Return the [x, y] coordinate for the center point of the cell that contains the specified text.  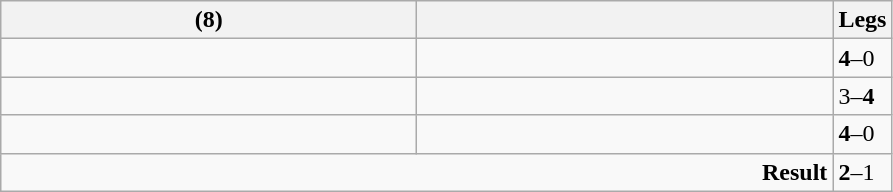
3–4 [862, 96]
(8) [209, 20]
Result [417, 172]
Legs [862, 20]
2–1 [862, 172]
